Return the [x, y] coordinate for the center point of the cell that contains the specified text.  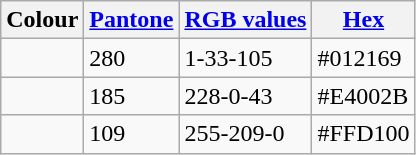
#E4002B [364, 96]
Hex [364, 20]
#FFD100 [364, 134]
Colour [42, 20]
#012169 [364, 58]
185 [132, 96]
Pantone [132, 20]
280 [132, 58]
255-209-0 [246, 134]
RGB values [246, 20]
228-0-43 [246, 96]
109 [132, 134]
1-33-105 [246, 58]
